Output the [x, y] coordinate of the center of the cell containing the given text.  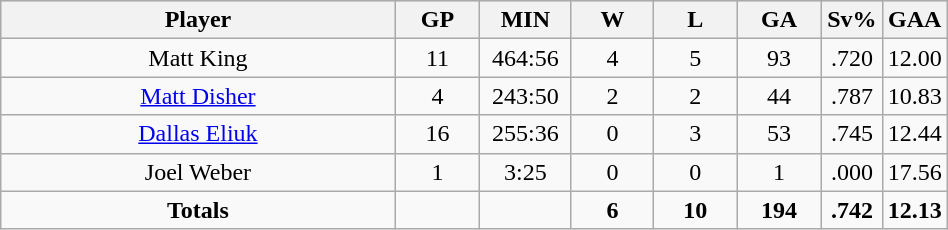
3:25 [526, 172]
Matt King [198, 58]
Sv% [852, 20]
5 [696, 58]
16 [438, 134]
17.56 [914, 172]
10.83 [914, 96]
464:56 [526, 58]
255:36 [526, 134]
93 [780, 58]
10 [696, 210]
.787 [852, 96]
12.00 [914, 58]
L [696, 20]
Joel Weber [198, 172]
.720 [852, 58]
44 [780, 96]
3 [696, 134]
GA [780, 20]
MIN [526, 20]
Dallas Eliuk [198, 134]
.742 [852, 210]
6 [612, 210]
53 [780, 134]
243:50 [526, 96]
W [612, 20]
Totals [198, 210]
Matt Disher [198, 96]
11 [438, 58]
.745 [852, 134]
12.44 [914, 134]
12.13 [914, 210]
.000 [852, 172]
Player [198, 20]
194 [780, 210]
GP [438, 20]
GAA [914, 20]
